Identify which cell holds the provided text, then report its [x, y] central coordinate. 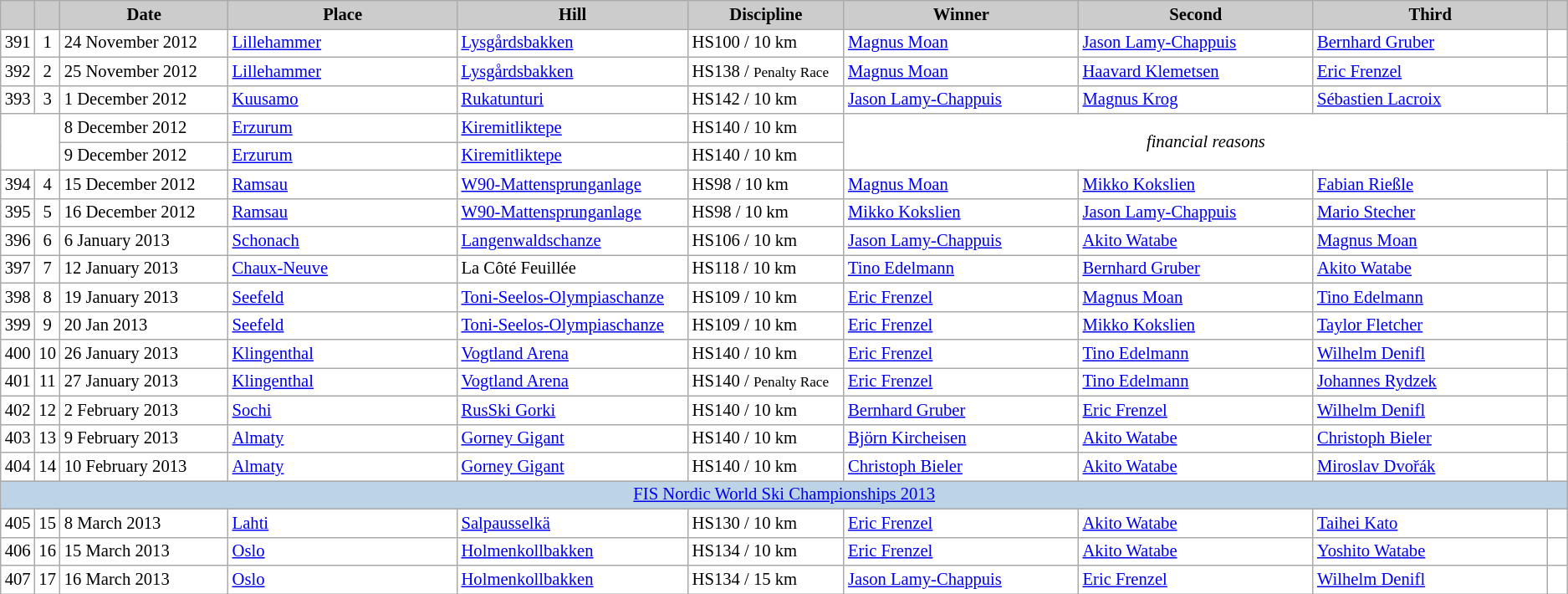
19 January 2013 [144, 297]
FIS Nordic World Ski Championships 2013 [784, 494]
7 [47, 269]
Haavard Klemetsen [1196, 71]
407 [18, 580]
HS130 / 10 km [766, 523]
HS118 / 10 km [766, 269]
16 December 2012 [144, 213]
15 March 2013 [144, 551]
27 January 2013 [144, 381]
4 [47, 184]
9 [47, 325]
11 [47, 381]
Magnus Krog [1196, 100]
16 [47, 551]
Chaux-Neuve [343, 269]
398 [18, 297]
403 [18, 438]
HS134 / 10 km [766, 551]
Hill [573, 14]
1 December 2012 [144, 100]
1 [47, 43]
financial reasons [1206, 142]
402 [18, 410]
6 January 2013 [144, 240]
401 [18, 381]
16 March 2013 [144, 580]
10 [47, 354]
392 [18, 71]
HS100 / 10 km [766, 43]
Fabian Rießle [1430, 184]
8 March 2013 [144, 523]
404 [18, 466]
HS138 / Penalty Race [766, 71]
Yoshito Watabe [1430, 551]
Björn Kircheisen [961, 438]
Schonach [343, 240]
Winner [961, 14]
405 [18, 523]
HS134 / 15 km [766, 580]
HS106 / 10 km [766, 240]
15 [47, 523]
3 [47, 100]
17 [47, 580]
399 [18, 325]
12 [47, 410]
Salpausselkä [573, 523]
Discipline [766, 14]
5 [47, 213]
395 [18, 213]
Langenwaldschanze [573, 240]
6 [47, 240]
26 January 2013 [144, 354]
RusSki Gorki [573, 410]
Sochi [343, 410]
2 February 2013 [144, 410]
Rukatunturi [573, 100]
24 November 2012 [144, 43]
8 December 2012 [144, 128]
HS140 / Penalty Race [766, 381]
406 [18, 551]
397 [18, 269]
391 [18, 43]
Mario Stecher [1430, 213]
Place [343, 14]
9 February 2013 [144, 438]
2 [47, 71]
396 [18, 240]
9 December 2012 [144, 156]
Sébastien Lacroix [1430, 100]
Johannes Rydzek [1430, 381]
Date [144, 14]
Taylor Fletcher [1430, 325]
10 February 2013 [144, 466]
13 [47, 438]
HS142 / 10 km [766, 100]
14 [47, 466]
393 [18, 100]
Kuusamo [343, 100]
400 [18, 354]
La Côté Feuillée [573, 269]
20 Jan 2013 [144, 325]
394 [18, 184]
Miroslav Dvořák [1430, 466]
12 January 2013 [144, 269]
25 November 2012 [144, 71]
Taihei Kato [1430, 523]
Second [1196, 14]
15 December 2012 [144, 184]
Third [1430, 14]
8 [47, 297]
Lahti [343, 523]
